Capture the cell that displays the provided text and extract its (x, y) central coordinate. 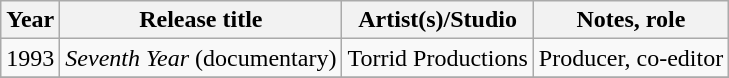
Torrid Productions (438, 58)
Producer, co-editor (630, 58)
1993 (30, 58)
Release title (201, 20)
Year (30, 20)
Notes, role (630, 20)
Artist(s)/Studio (438, 20)
Seventh Year (documentary) (201, 58)
